Determine the [x, y] coordinate at the center of the cell enclosing the given text.  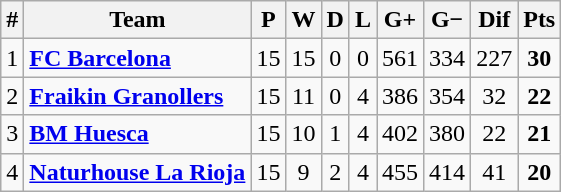
402 [400, 134]
11 [304, 96]
30 [540, 58]
32 [494, 96]
41 [494, 172]
Pts [540, 20]
G+ [400, 20]
10 [304, 134]
Naturhouse La Rioja [138, 172]
D [335, 20]
334 [448, 58]
Dif [494, 20]
3 [12, 134]
Team [138, 20]
21 [540, 134]
20 [540, 172]
# [12, 20]
L [362, 20]
414 [448, 172]
G− [448, 20]
561 [400, 58]
354 [448, 96]
380 [448, 134]
FC Barcelona [138, 58]
9 [304, 172]
Fraikin Granollers [138, 96]
455 [400, 172]
W [304, 20]
227 [494, 58]
BM Huesca [138, 134]
P [268, 20]
386 [400, 96]
